Identify which cell holds the provided text, then report its (X, Y) central coordinate. 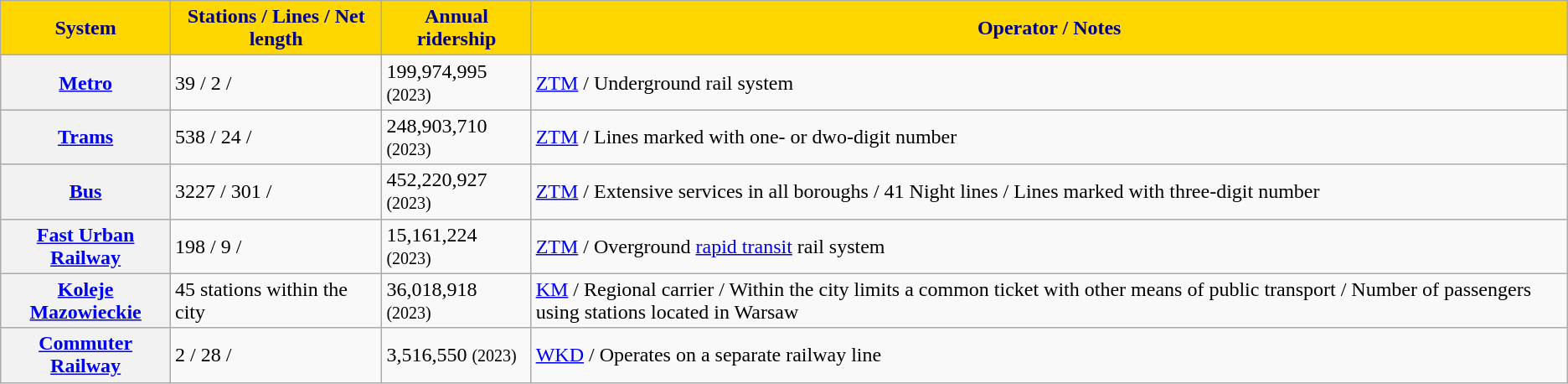
538 / 24 / (276, 138)
199,974,995 (2023) (456, 82)
Stations / Lines / Net length (276, 29)
36,018,918 (2023) (456, 300)
WKD / Operates on a separate railway line (1049, 355)
ZTM / Overground rapid transit rail system (1049, 246)
ZTM / Underground rail system (1049, 82)
Annual ridership (456, 29)
15,161,224 (2023) (456, 246)
Metro (85, 82)
Koleje Mazowieckie (85, 300)
Bus (85, 191)
Fast Urban Railway (85, 246)
3,516,550 (2023) (456, 355)
Operator / Notes (1049, 29)
452,220,927 (2023) (456, 191)
ZTM / Lines marked with one- or dwo-digit number (1049, 138)
2 / 28 / (276, 355)
Trams (85, 138)
248,903,710 (2023) (456, 138)
System (85, 29)
Commuter Railway (85, 355)
39 / 2 / (276, 82)
ZTM / Extensive services in all boroughs / 41 Night lines / Lines marked with three-digit number (1049, 191)
3227 / 301 / (276, 191)
45 stations within the city (276, 300)
198 / 9 / (276, 246)
